Return [X, Y] of the center of cell containing provided text 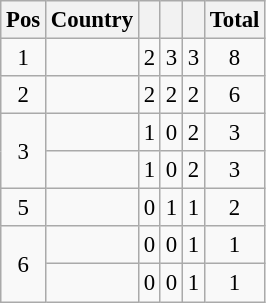
Total [234, 20]
Country [92, 20]
Pos [24, 20]
8 [234, 58]
5 [24, 208]
